Determine the (x, y) coordinate at the center of the cell enclosing the given text.  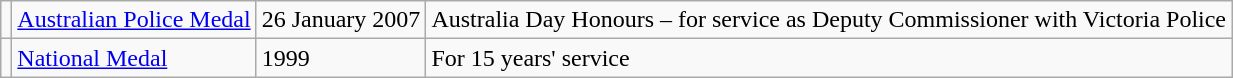
26 January 2007 (341, 20)
For 15 years' service (829, 58)
Australia Day Honours – for service as Deputy Commissioner with Victoria Police (829, 20)
Australian Police Medal (134, 20)
1999 (341, 58)
National Medal (134, 58)
